Capture the cell that displays the provided text and extract its (X, Y) central coordinate. 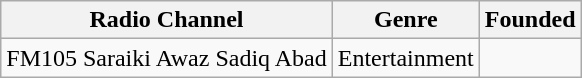
Genre (406, 20)
Radio Channel (167, 20)
FM105 Saraiki Awaz Sadiq Abad (167, 58)
Entertainment (406, 58)
Founded (530, 20)
